Scan for the cell matching the given text and deliver its (X, Y) coordinate at center. 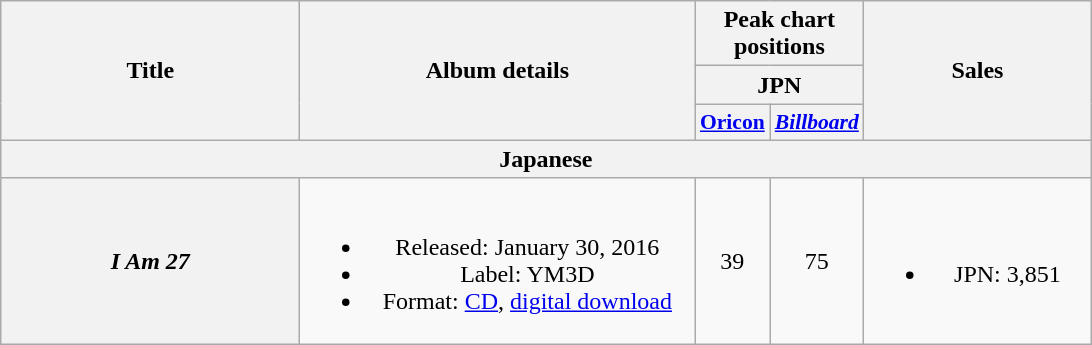
Title (150, 70)
Billboard (817, 122)
39 (732, 262)
JPN: 3,851 (978, 262)
Album details (498, 70)
Peak chart positions (780, 34)
Japanese (546, 159)
JPN (780, 85)
75 (817, 262)
Oricon (732, 122)
Released: January 30, 2016Label: YM3DFormat: CD, digital download (498, 262)
I Am 27 (150, 262)
Sales (978, 70)
